For the text-containing cell, return its midpoint in (X, Y) coordinate format. 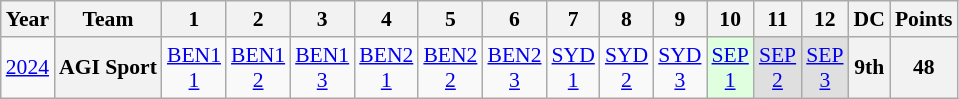
SYD1 (574, 68)
2024 (28, 68)
8 (626, 19)
DC (870, 19)
4 (386, 19)
2 (258, 19)
3 (322, 19)
1 (194, 19)
BEN21 (386, 68)
11 (778, 19)
Team (108, 19)
9th (870, 68)
7 (574, 19)
BEN13 (322, 68)
Points (924, 19)
6 (514, 19)
AGI Sport (108, 68)
SYD2 (626, 68)
BEN12 (258, 68)
BEN22 (450, 68)
SEP3 (824, 68)
12 (824, 19)
Year (28, 19)
10 (730, 19)
9 (680, 19)
SEP1 (730, 68)
BEN11 (194, 68)
5 (450, 19)
BEN23 (514, 68)
48 (924, 68)
SYD3 (680, 68)
SEP2 (778, 68)
